Pinpoint the cell where the given text exists, returning its (X, Y) midpoint coordinate. 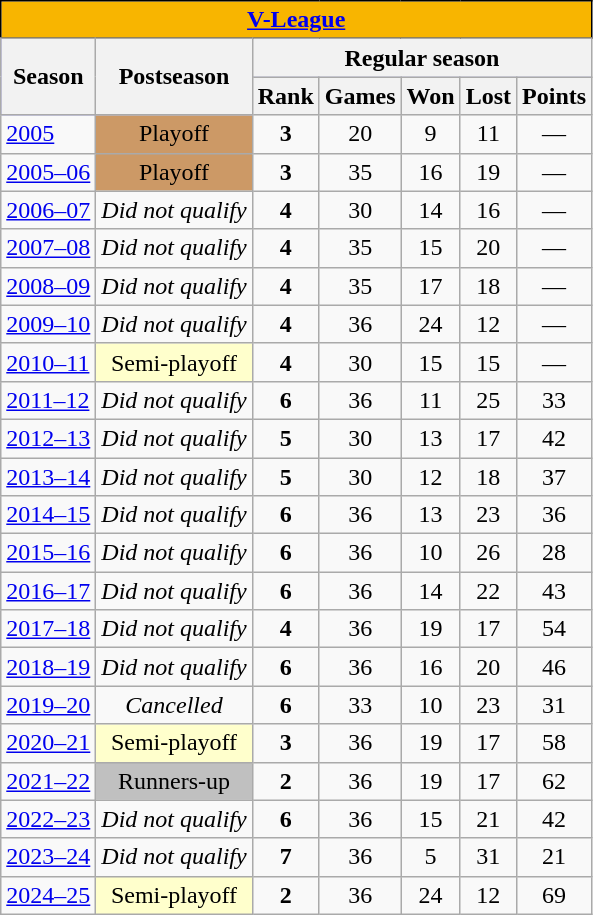
2023–24 (48, 857)
2013–14 (48, 477)
46 (554, 667)
Rank (286, 96)
2015–16 (48, 553)
2008–09 (48, 286)
62 (554, 781)
2005–06 (48, 172)
2022–23 (48, 819)
2020–21 (48, 743)
2018–19 (48, 667)
22 (488, 591)
Runners-up (174, 781)
9 (430, 134)
2005 (48, 134)
54 (554, 629)
69 (554, 895)
Games (360, 96)
7 (286, 857)
2009–10 (48, 324)
2014–15 (48, 515)
2006–07 (48, 210)
Won (430, 96)
26 (488, 553)
28 (554, 553)
2012–13 (48, 438)
Lost (488, 96)
43 (554, 591)
2019–20 (48, 705)
2017–18 (48, 629)
2007–08 (48, 248)
2016–17 (48, 591)
58 (554, 743)
Season (48, 77)
Points (554, 96)
2010–11 (48, 362)
V-League (296, 20)
Regular season (422, 58)
37 (554, 477)
25 (488, 400)
Postseason (174, 77)
Cancelled (174, 705)
2021–22 (48, 781)
2011–12 (48, 400)
2024–25 (48, 895)
